Output the (x, y) coordinate of the center of the cell containing the given text.  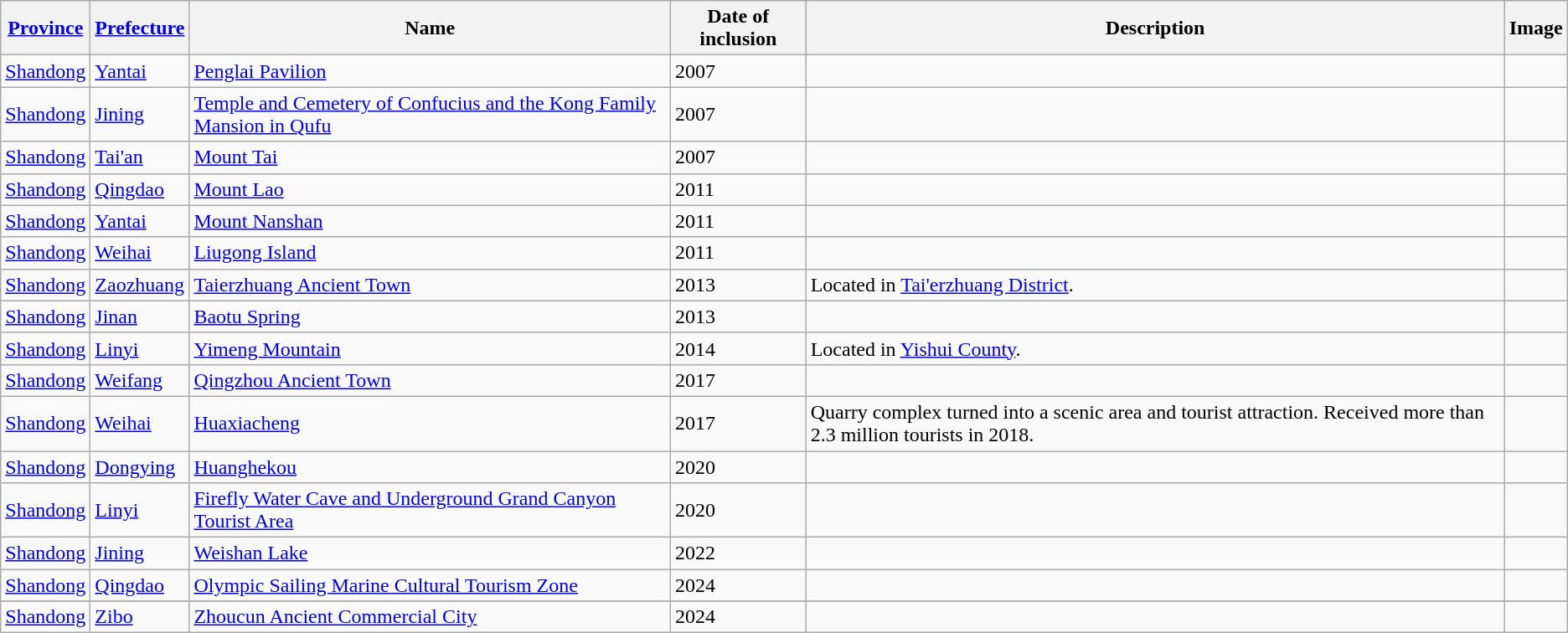
Penglai Pavilion (430, 71)
2014 (738, 348)
Firefly Water Cave and Underground Grand Canyon Tourist Area (430, 511)
Jinan (140, 316)
Mount Tai (430, 157)
2022 (738, 553)
Zhoucun Ancient Commercial City (430, 617)
Mount Nanshan (430, 221)
Huaxiacheng (430, 424)
Description (1155, 28)
Taierzhuang Ancient Town (430, 285)
Prefecture (140, 28)
Dongying (140, 466)
Located in Yishui County. (1155, 348)
Weishan Lake (430, 553)
Name (430, 28)
Huanghekou (430, 466)
Zaozhuang (140, 285)
Image (1536, 28)
Liugong Island (430, 253)
Olympic Sailing Marine Cultural Tourism Zone (430, 585)
Province (45, 28)
Qingzhou Ancient Town (430, 380)
Quarry complex turned into a scenic area and tourist attraction. Received more than 2.3 million tourists in 2018. (1155, 424)
Temple and Cemetery of Confucius and the Kong Family Mansion in Qufu (430, 114)
Tai'an (140, 157)
Date of inclusion (738, 28)
Located in Tai'erzhuang District. (1155, 285)
Weifang (140, 380)
Zibo (140, 617)
Baotu Spring (430, 316)
Mount Lao (430, 189)
Yimeng Mountain (430, 348)
